Extract the [x, y] coordinate from the center of the cell holding the provided text.  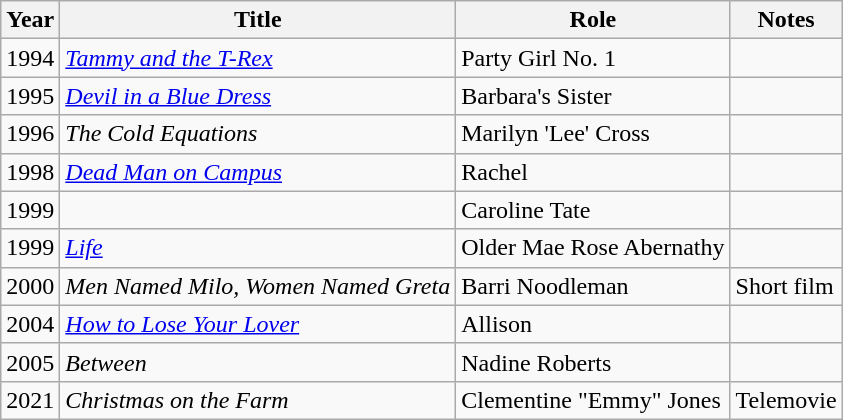
Allison [593, 324]
Older Mae Rose Abernathy [593, 248]
Dead Man on Campus [258, 172]
Title [258, 20]
Tammy and the T-Rex [258, 58]
Life [258, 248]
1998 [30, 172]
Barbara's Sister [593, 96]
Year [30, 20]
Barri Noodleman [593, 286]
Nadine Roberts [593, 362]
Devil in a Blue Dress [258, 96]
Men Named Milo, Women Named Greta [258, 286]
2000 [30, 286]
1995 [30, 96]
Clementine "Emmy" Jones [593, 400]
Notes [786, 20]
Between [258, 362]
The Cold Equations [258, 134]
Rachel [593, 172]
Telemovie [786, 400]
Caroline Tate [593, 210]
Christmas on the Farm [258, 400]
2021 [30, 400]
Marilyn 'Lee' Cross [593, 134]
Party Girl No. 1 [593, 58]
2005 [30, 362]
1994 [30, 58]
How to Lose Your Lover [258, 324]
Short film [786, 286]
2004 [30, 324]
Role [593, 20]
1996 [30, 134]
